Return the (x, y) coordinate for the center point of the cell that contains the specified text.  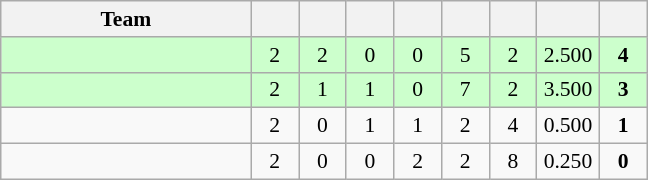
Team (126, 19)
2.500 (568, 55)
3.500 (568, 90)
8 (513, 162)
3 (623, 90)
0.500 (568, 126)
7 (465, 90)
0.250 (568, 162)
5 (465, 55)
